For the text-containing cell, return its midpoint in (x, y) coordinate format. 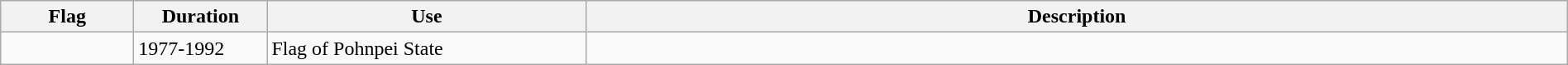
Flag of Pohnpei State (427, 48)
Description (1077, 17)
Use (427, 17)
Flag (68, 17)
Duration (200, 17)
1977-1992 (200, 48)
